Provide the (X, Y) coordinate of the cell's center where the given text is located.  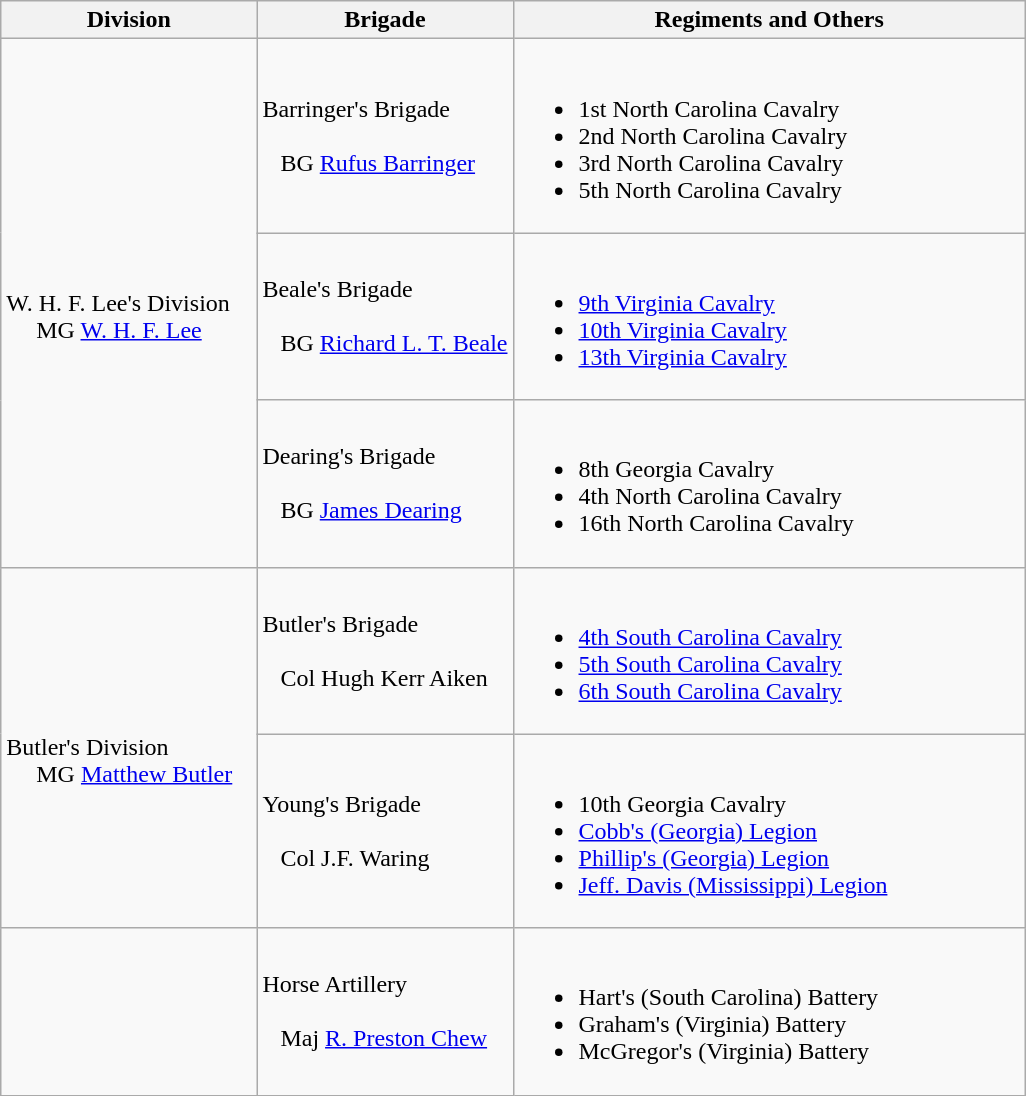
9th Virginia Cavalry10th Virginia Cavalry13th Virginia Cavalry (769, 316)
10th Georgia CavalryCobb's (Georgia) LegionPhillip's (Georgia) LegionJeff. Davis (Mississippi) Legion (769, 831)
Hart's (South Carolina) BatteryGraham's (Virginia) BatteryMcGregor's (Virginia) Battery (769, 1012)
Regiments and Others (769, 20)
W. H. F. Lee's Division MG W. H. F. Lee (129, 303)
Barringer's Brigade BG Rufus Barringer (385, 136)
Young's Brigade Col J.F. Waring (385, 831)
Brigade (385, 20)
Butler's Brigade Col Hugh Kerr Aiken (385, 650)
Division (129, 20)
Dearing's Brigade BG James Dearing (385, 484)
Horse Artillery Maj R. Preston Chew (385, 1012)
4th South Carolina Cavalry5th South Carolina Cavalry6th South Carolina Cavalry (769, 650)
1st North Carolina Cavalry2nd North Carolina Cavalry3rd North Carolina Cavalry5th North Carolina Cavalry (769, 136)
Beale's Brigade BG Richard L. T. Beale (385, 316)
8th Georgia Cavalry4th North Carolina Cavalry16th North Carolina Cavalry (769, 484)
Butler's Division MG Matthew Butler (129, 748)
